Extract the [X, Y] coordinate from the center of the cell holding the provided text.  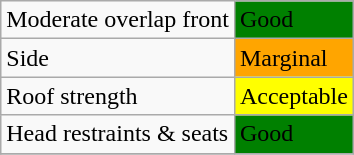
Acceptable [294, 96]
Marginal [294, 58]
Moderate overlap front [118, 20]
Side [118, 58]
Head restraints & seats [118, 134]
Roof strength [118, 96]
